Provide the [X, Y] coordinate of the cell's center where the given text is located.  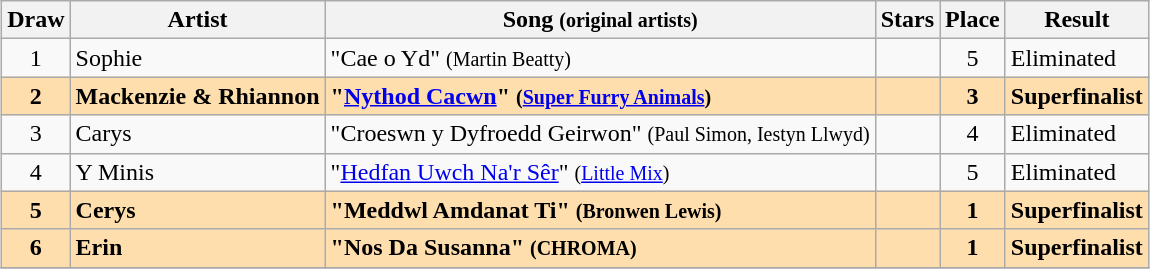
Sophie [198, 58]
"Croeswn y Dyfroedd Geirwon" (Paul Simon, Iestyn Llwyd) [600, 134]
Carys [198, 134]
Result [1076, 20]
Cerys [198, 210]
Song (original artists) [600, 20]
Place [973, 20]
"Hedfan Uwch Na'r Sêr" (Little Mix) [600, 172]
Stars [907, 20]
"Meddwl Amdanat Ti" (Bronwen Lewis) [600, 210]
Artist [198, 20]
2 [36, 96]
"Nos Da Susanna" (CHROMA) [600, 248]
Draw [36, 20]
Erin [198, 248]
Mackenzie & Rhiannon [198, 96]
"Cae o Yd" (Martin Beatty) [600, 58]
"Nythod Cacwn" (Super Furry Animals) [600, 96]
6 [36, 248]
Y Minis [198, 172]
